Identify which cell holds the provided text, then report its [X, Y] central coordinate. 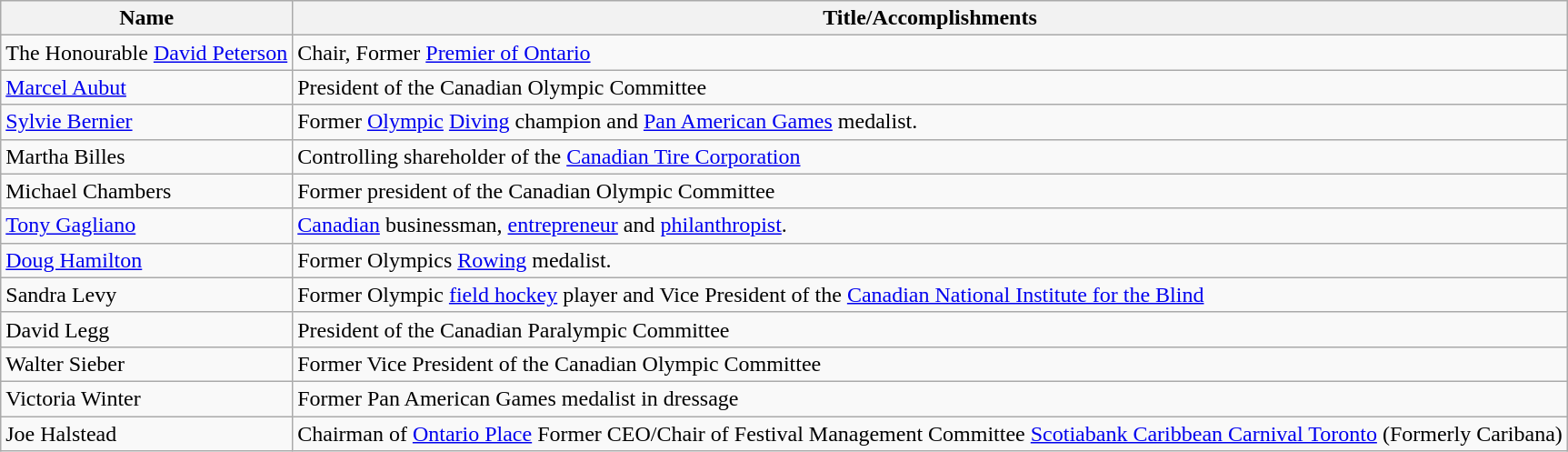
Marcel Aubut [147, 87]
Martha Billes [147, 156]
Chairman of Ontario Place Former CEO/Chair of Festival Management Committee Scotiabank Caribbean Carnival Toronto (Formerly Caribana) [931, 434]
Former Vice President of the Canadian Olympic Committee [931, 364]
Sandra Levy [147, 295]
Former Olympics Rowing medalist. [931, 260]
Former Olympic field hockey player and Vice President of the Canadian National Institute for the Blind [931, 295]
David Legg [147, 329]
Doug Hamilton [147, 260]
Former president of the Canadian Olympic Committee [931, 191]
Canadian businessman, entrepreneur and philanthropist. [931, 226]
The Honourable David Peterson [147, 53]
Chair, Former Premier of Ontario [931, 53]
President of the Canadian Paralympic Committee [931, 329]
Name [147, 18]
Controlling shareholder of the Canadian Tire Corporation [931, 156]
Michael Chambers [147, 191]
Former Olympic Diving champion and Pan American Games medalist. [931, 122]
President of the Canadian Olympic Committee [931, 87]
Title/Accomplishments [931, 18]
Walter Sieber [147, 364]
Sylvie Bernier [147, 122]
Joe Halstead [147, 434]
Tony Gagliano [147, 226]
Victoria Winter [147, 398]
Former Pan American Games medalist in dressage [931, 398]
